Identify which cell holds the provided text, then report its [X, Y] central coordinate. 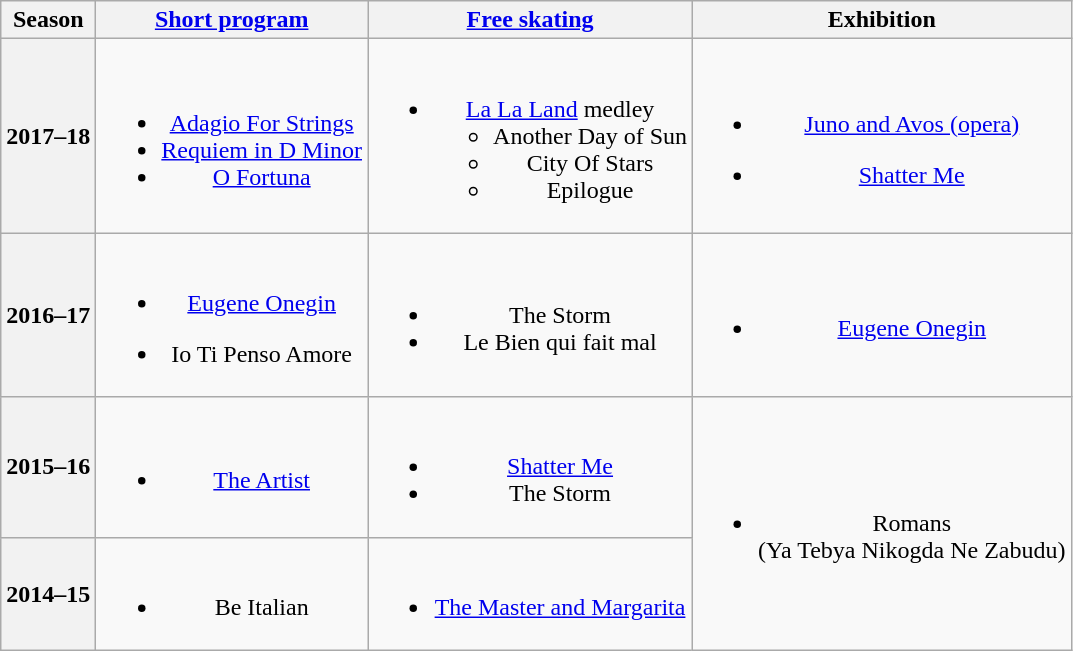
Season [48, 20]
2014–15 [48, 594]
The Storm Le Bien qui fait mal [530, 315]
Romans (Ya Tebya Nikogda Ne Zabudu) [882, 524]
Adagio For Strings Requiem in D Minor O Fortuna [232, 136]
The Master and Margarita [530, 594]
Short program [232, 20]
Exhibition [882, 20]
La La Land medleyAnother Day of SunCity Of StarsEpilogue [530, 136]
2016–17 [48, 315]
Free skating [530, 20]
2017–18 [48, 136]
The Artist [232, 467]
Eugene Onegin [882, 315]
Shatter Me The Storm [530, 467]
2015–16 [48, 467]
Eugene OneginIo Ti Penso Amore [232, 315]
Juno and Avos (opera) Shatter Me [882, 136]
Be Italian [232, 594]
